Capture the cell that displays the provided text and extract its (x, y) central coordinate. 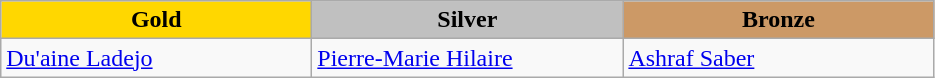
Bronze (778, 20)
Ashraf Saber (778, 58)
Silver (468, 20)
Du'aine Ladejo (156, 58)
Pierre-Marie Hilaire (468, 58)
Gold (156, 20)
